Locate the cell with the specified text and output its (X, Y) center coordinate. 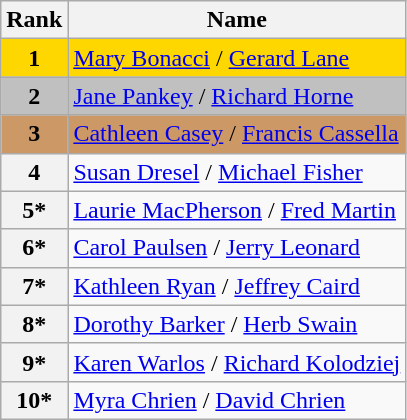
Jane Pankey / Richard Horne (237, 96)
Dorothy Barker / Herb Swain (237, 324)
Karen Warlos / Richard Kolodziej (237, 362)
Mary Bonacci / Gerard Lane (237, 58)
Cathleen Casey / Francis Cassella (237, 134)
Carol Paulsen / Jerry Leonard (237, 248)
9* (34, 362)
5* (34, 210)
Susan Dresel / Michael Fisher (237, 172)
Laurie MacPherson / Fred Martin (237, 210)
8* (34, 324)
1 (34, 58)
10* (34, 400)
Name (237, 20)
2 (34, 96)
Myra Chrien / David Chrien (237, 400)
Rank (34, 20)
3 (34, 134)
Kathleen Ryan / Jeffrey Caird (237, 286)
7* (34, 286)
6* (34, 248)
4 (34, 172)
